Return the [X, Y] coordinate for the center point of the cell that contains the specified text.  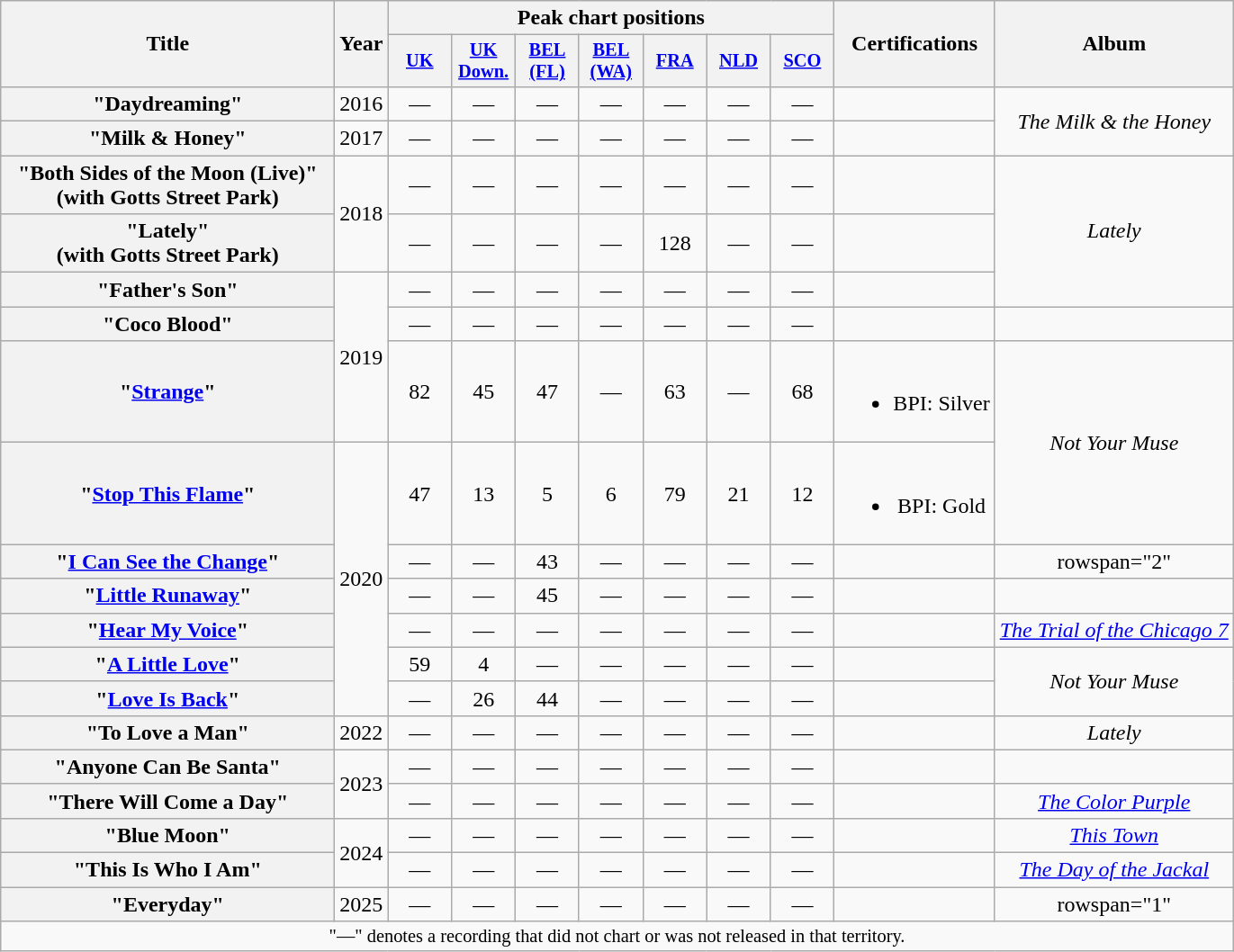
FRA [675, 61]
"Coco Blood" [167, 324]
The Trial of the Chicago 7 [1114, 630]
Year [362, 44]
2025 [362, 904]
BEL(FL) [547, 61]
44 [547, 698]
"Milk & Honey" [167, 139]
4 [484, 664]
2020 [362, 579]
Peak chart positions [611, 18]
79 [675, 493]
12 [803, 493]
BEL(WA) [610, 61]
"This Is Who I Am" [167, 870]
"Strange" [167, 392]
"There Will Come a Day" [167, 801]
UKDown. [484, 61]
SCO [803, 61]
BPI: Silver [914, 392]
"Love Is Back" [167, 698]
Certifications [914, 44]
"I Can See the Change" [167, 561]
63 [675, 392]
2016 [362, 103]
"—" denotes a recording that did not chart or was not released in that territory. [617, 937]
"Blue Moon" [167, 835]
5 [547, 493]
UK [419, 61]
"To Love a Man" [167, 732]
"Little Runaway" [167, 596]
2018 [362, 214]
"Stop This Flame" [167, 493]
rowspan="2" [1114, 561]
Title [167, 44]
"Everyday" [167, 904]
2017 [362, 139]
"Hear My Voice" [167, 630]
2024 [362, 852]
"Lately"(with Gotts Street Park) [167, 243]
NLD [738, 61]
59 [419, 664]
82 [419, 392]
21 [738, 493]
"Both Sides of the Moon (Live)"(with Gotts Street Park) [167, 185]
43 [547, 561]
BPI: Gold [914, 493]
26 [484, 698]
6 [610, 493]
The Day of the Jackal [1114, 870]
"Daydreaming" [167, 103]
"Anyone Can Be Santa" [167, 767]
This Town [1114, 835]
2019 [362, 358]
128 [675, 243]
rowspan="1" [1114, 904]
2023 [362, 784]
The Color Purple [1114, 801]
Album [1114, 44]
13 [484, 493]
68 [803, 392]
2022 [362, 732]
"Father's Son" [167, 290]
The Milk & the Honey [1114, 121]
"A Little Love" [167, 664]
